Return [x, y] of the center of cell containing provided text 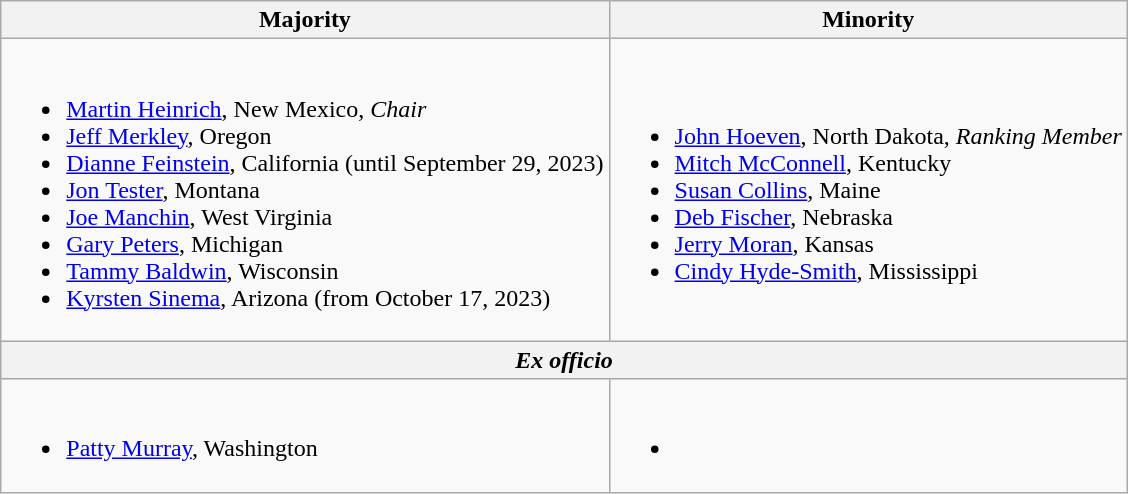
Majority [305, 20]
Ex officio [564, 360]
Patty Murray, Washington [305, 436]
Minority [868, 20]
